For the text-containing cell, return its midpoint in (x, y) coordinate format. 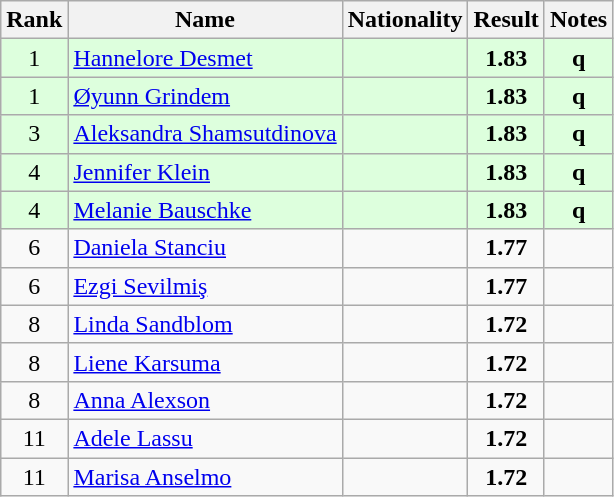
Result (506, 20)
Linda Sandblom (205, 324)
3 (34, 134)
Ezgi Sevilmiş (205, 286)
Adele Lassu (205, 438)
Daniela Stanciu (205, 248)
Nationality (405, 20)
Liene Karsuma (205, 362)
Øyunn Grindem (205, 96)
Anna Alexson (205, 400)
Rank (34, 20)
Notes (578, 20)
Jennifer Klein (205, 172)
Melanie Bauschke (205, 210)
Aleksandra Shamsutdinova (205, 134)
Hannelore Desmet (205, 58)
Marisa Anselmo (205, 477)
Name (205, 20)
